From the cell containing the given text, extract its center point as [x, y] coordinate. 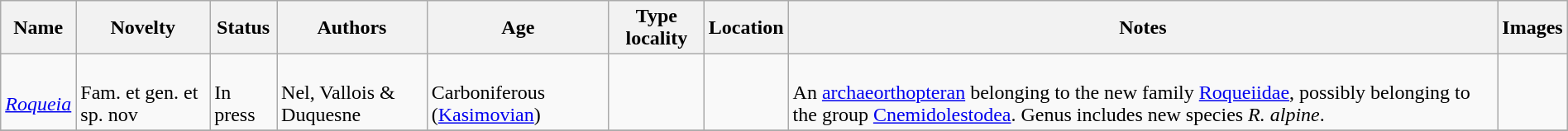
An archaeorthopteran belonging to the new family Roqueiidae, possibly belonging to the group Cnemidolestodea. Genus includes new species R. alpine. [1143, 92]
Status [243, 28]
Roqueia [38, 92]
Nel, Vallois & Duquesne [352, 92]
Fam. et gen. et sp. nov [143, 92]
Novelty [143, 28]
Carboniferous (Kasimovian) [518, 92]
Notes [1143, 28]
Type locality [657, 28]
Location [746, 28]
Name [38, 28]
In press [243, 92]
Age [518, 28]
Authors [352, 28]
Images [1532, 28]
